Detect which cell encompasses the target text, then output its [X, Y] center coordinate. 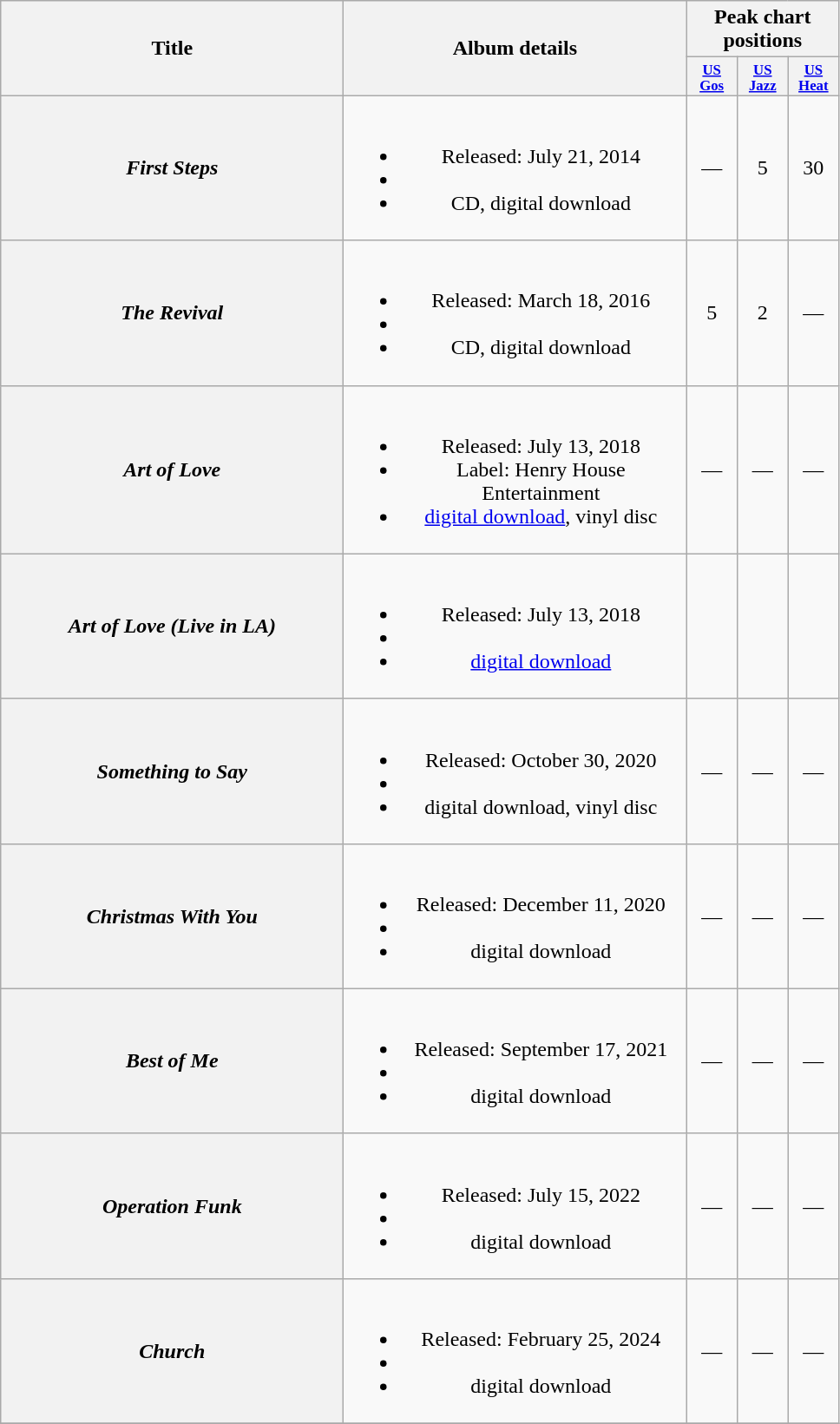
Released: July 15, 2022digital download [515, 1206]
USGos [712, 76]
Something to Say [172, 771]
Christmas With You [172, 916]
USHeat [814, 76]
The Revival [172, 312]
Art of Love (Live in LA) [172, 627]
Released: February 25, 2024digital download [515, 1352]
Released: July 21, 2014CD, digital download [515, 168]
First Steps [172, 168]
Released: July 13, 2018Label: Henry House Entertainmentdigital download, vinyl disc [515, 469]
Released: December 11, 2020digital download [515, 916]
Released: October 30, 2020digital download, vinyl disc [515, 771]
2 [762, 312]
Title [172, 49]
Best of Me [172, 1060]
USJazz [762, 76]
Church [172, 1352]
Peak chart positions [763, 30]
Released: March 18, 2016CD, digital download [515, 312]
30 [814, 168]
Album details [515, 49]
Released: September 17, 2021digital download [515, 1060]
Art of Love [172, 469]
Operation Funk [172, 1206]
Released: July 13, 2018digital download [515, 627]
